From the cell containing the given text, extract its center point as (x, y) coordinate. 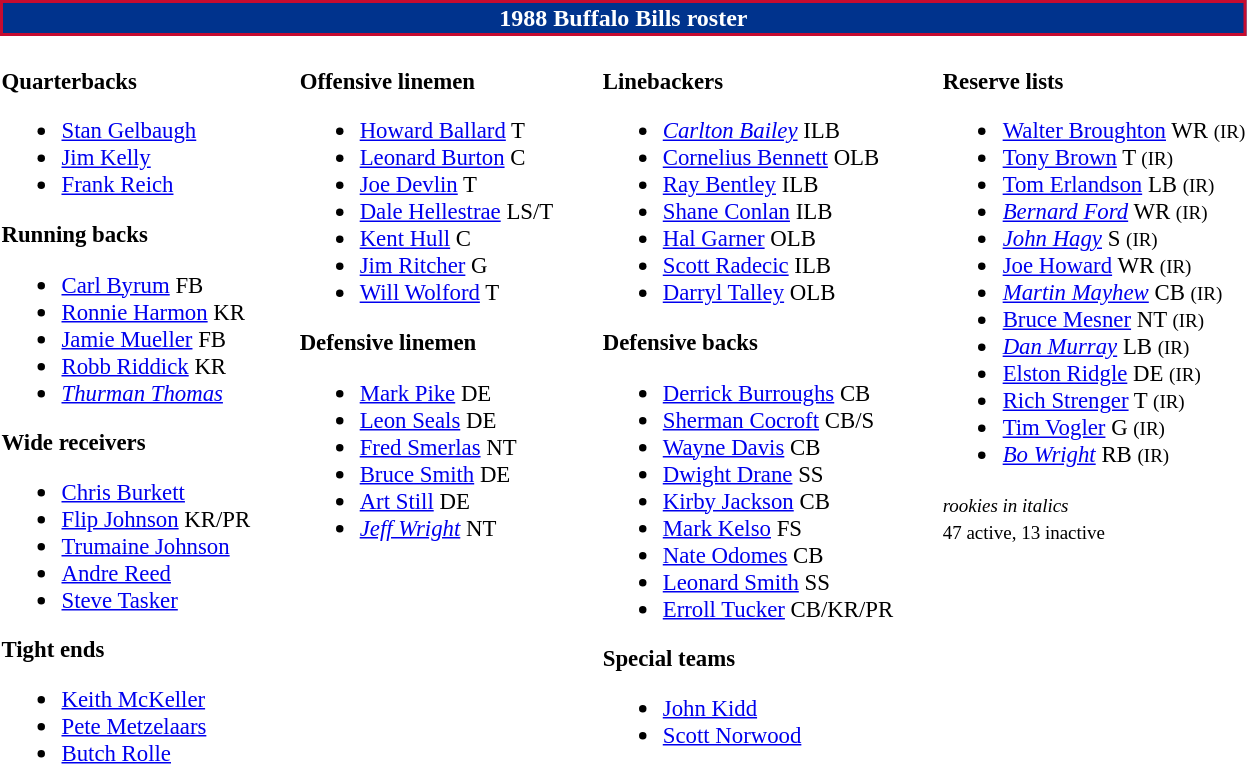
1988 Buffalo Bills roster (624, 18)
